Locate the cell with the specified text and output its [X, Y] center coordinate. 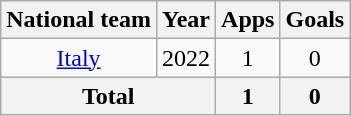
Goals [315, 20]
2022 [186, 58]
Total [108, 96]
Apps [248, 20]
Italy [79, 58]
National team [79, 20]
Year [186, 20]
